Locate the cell with the specified text and output its (X, Y) center coordinate. 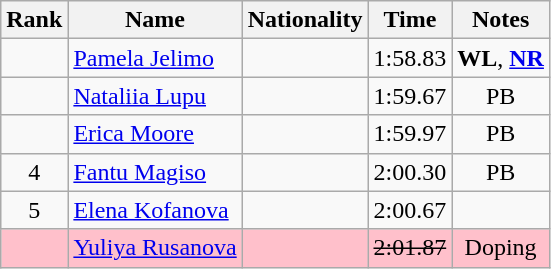
WL, NR (501, 58)
Rank (34, 20)
5 (34, 210)
2:01.87 (410, 248)
1:59.67 (410, 96)
Elena Kofanova (155, 210)
Nataliia Lupu (155, 96)
1:59.97 (410, 134)
Fantu Magiso (155, 172)
Pamela Jelimo (155, 58)
1:58.83 (410, 58)
4 (34, 172)
Yuliya Rusanova (155, 248)
2:00.67 (410, 210)
Notes (501, 20)
2:00.30 (410, 172)
Erica Moore (155, 134)
Nationality (305, 20)
Doping (501, 248)
Time (410, 20)
Name (155, 20)
